Extract the (x, y) coordinate from the center of the cell holding the provided text.  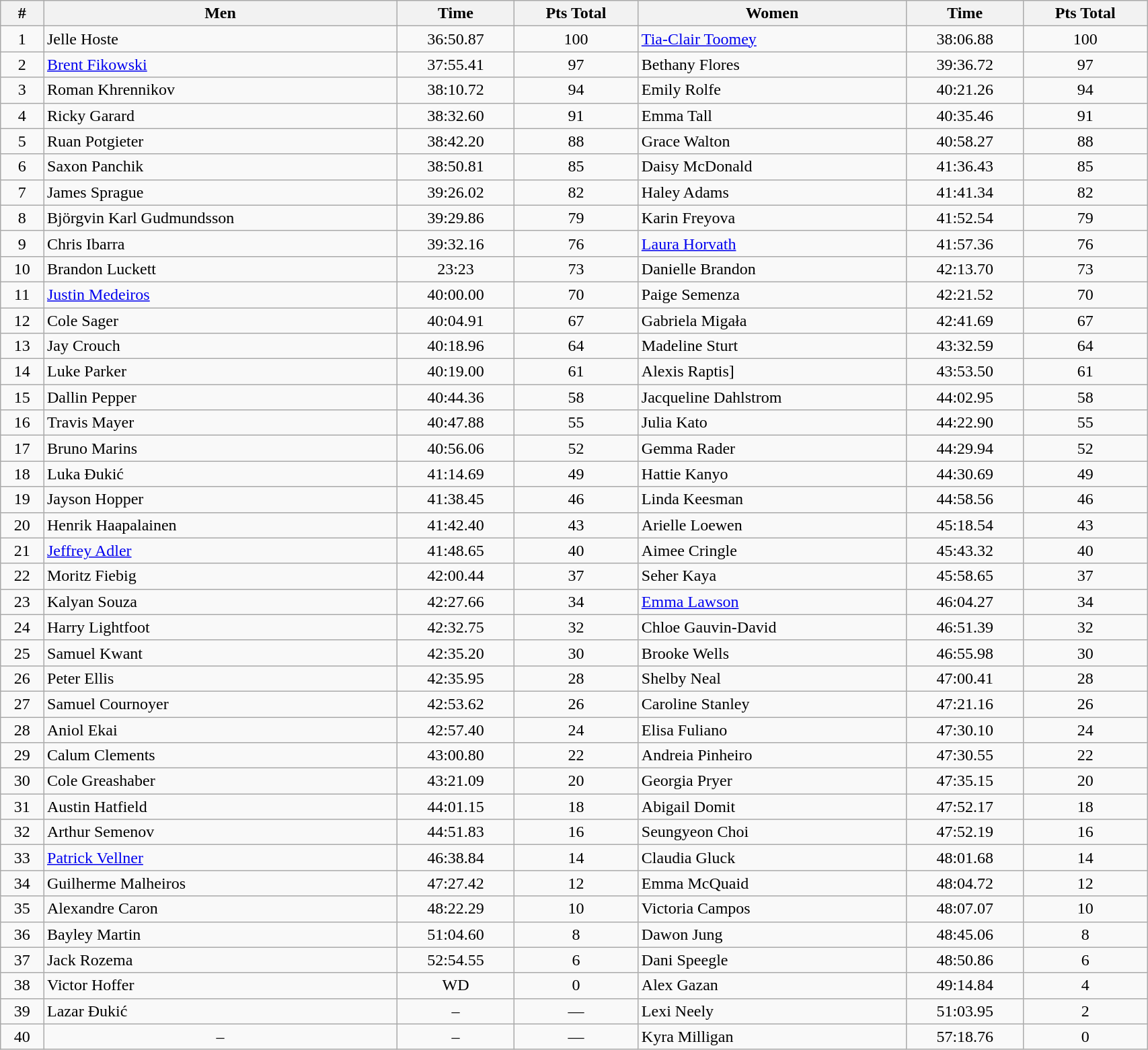
Gemma Rader (772, 448)
Cole Greashaber (220, 781)
Jay Crouch (220, 346)
29 (22, 756)
Haley Adams (772, 192)
41:14.69 (455, 474)
48:22.29 (455, 909)
41:38.45 (455, 499)
42:27.66 (455, 602)
9 (22, 243)
48:50.86 (965, 960)
46:04.27 (965, 602)
5 (22, 141)
Arielle Loewen (772, 525)
Chloe Gauvin-David (772, 627)
Jeffrey Adler (220, 551)
Arthur Semenov (220, 832)
# (22, 13)
42:41.69 (965, 321)
43:53.50 (965, 372)
39:26.02 (455, 192)
43:21.09 (455, 781)
47:52.17 (965, 807)
38 (22, 985)
49:14.84 (965, 985)
Luke Parker (220, 372)
Samuel Kwant (220, 653)
Daisy McDonald (772, 167)
36:50.87 (455, 39)
44:51.83 (455, 832)
41:42.40 (455, 525)
23:23 (455, 269)
40:19.00 (455, 372)
Chris Ibarra (220, 243)
Patrick Vellner (220, 858)
Emily Rolfe (772, 90)
27 (22, 704)
57:18.76 (965, 1037)
Linda Keesman (772, 499)
41:36.43 (965, 167)
Elisa Fuliano (772, 729)
Alexis Raptis] (772, 372)
Danielle Brandon (772, 269)
Moritz Fiebig (220, 576)
33 (22, 858)
41:41.34 (965, 192)
44:58.56 (965, 499)
42:13.70 (965, 269)
48:45.06 (965, 934)
47:27.42 (455, 883)
40:00.00 (455, 294)
Lazar Đukić (220, 1011)
Jayson Hopper (220, 499)
Kyra Milligan (772, 1037)
38:50.81 (455, 167)
19 (22, 499)
Bruno Marins (220, 448)
38:42.20 (455, 141)
Guilherme Malheiros (220, 883)
Emma McQuaid (772, 883)
46:55.98 (965, 653)
40:35.46 (965, 116)
25 (22, 653)
38:06.88 (965, 39)
Andreia Pinheiro (772, 756)
41:57.36 (965, 243)
Harry Lightfoot (220, 627)
1 (22, 39)
Jacqueline Dahlstrom (772, 397)
Lexi Neely (772, 1011)
Abigail Domit (772, 807)
Grace Walton (772, 141)
Gabriela Migała (772, 321)
45:18.54 (965, 525)
WD (455, 985)
Karin Freyova (772, 218)
Brent Fikowski (220, 65)
52:54.55 (455, 960)
38:10.72 (455, 90)
Henrik Haapalainen (220, 525)
42:35.20 (455, 653)
44:29.94 (965, 448)
47:00.41 (965, 678)
11 (22, 294)
Georgia Pryer (772, 781)
Alex Gazan (772, 985)
Björgvin Karl Gudmundsson (220, 218)
Bayley Martin (220, 934)
Victor Hoffer (220, 985)
51:04.60 (455, 934)
35 (22, 909)
Saxon Panchik (220, 167)
Aimee Cringle (772, 551)
James Sprague (220, 192)
43:00.80 (455, 756)
Samuel Cournoyer (220, 704)
Roman Khrennikov (220, 90)
Julia Kato (772, 423)
48:04.72 (965, 883)
40:58.27 (965, 141)
Tia-Clair Toomey (772, 39)
Bethany Flores (772, 65)
39 (22, 1011)
48:01.68 (965, 858)
Cole Sager (220, 321)
Madeline Sturt (772, 346)
Aniol Ekai (220, 729)
Seher Kaya (772, 576)
42:35.95 (455, 678)
Laura Horvath (772, 243)
Jelle Hoste (220, 39)
Ruan Potgieter (220, 141)
42:32.75 (455, 627)
Caroline Stanley (772, 704)
Men (220, 13)
40:56.06 (455, 448)
Ricky Garard (220, 116)
Brandon Luckett (220, 269)
40:44.36 (455, 397)
46:38.84 (455, 858)
42:00.44 (455, 576)
44:22.90 (965, 423)
39:29.86 (455, 218)
39:36.72 (965, 65)
Emma Lawson (772, 602)
Calum Clements (220, 756)
Peter Ellis (220, 678)
23 (22, 602)
Brooke Wells (772, 653)
45:43.32 (965, 551)
45:58.65 (965, 576)
40:18.96 (455, 346)
Jack Rozema (220, 960)
42:57.40 (455, 729)
Alexandre Caron (220, 909)
40:04.91 (455, 321)
47:21.16 (965, 704)
47:30.10 (965, 729)
42:21.52 (965, 294)
Dani Speegle (772, 960)
13 (22, 346)
3 (22, 90)
41:48.65 (455, 551)
44:02.95 (965, 397)
46:51.39 (965, 627)
44:01.15 (455, 807)
Victoria Campos (772, 909)
40:21.26 (965, 90)
37:55.41 (455, 65)
47:52.19 (965, 832)
7 (22, 192)
Women (772, 13)
47:30.55 (965, 756)
Hattie Kanyo (772, 474)
42:53.62 (455, 704)
41:52.54 (965, 218)
47:35.15 (965, 781)
Dallin Pepper (220, 397)
40:47.88 (455, 423)
15 (22, 397)
Kalyan Souza (220, 602)
39:32.16 (455, 243)
31 (22, 807)
Luka Đukić (220, 474)
Seungyeon Choi (772, 832)
Dawon Jung (772, 934)
48:07.07 (965, 909)
17 (22, 448)
Paige Semenza (772, 294)
38:32.60 (455, 116)
Justin Medeiros (220, 294)
21 (22, 551)
51:03.95 (965, 1011)
Emma Tall (772, 116)
Claudia Gluck (772, 858)
Austin Hatfield (220, 807)
36 (22, 934)
Travis Mayer (220, 423)
43:32.59 (965, 346)
Shelby Neal (772, 678)
44:30.69 (965, 474)
